Scan for the cell matching the given text and deliver its (x, y) coordinate at center. 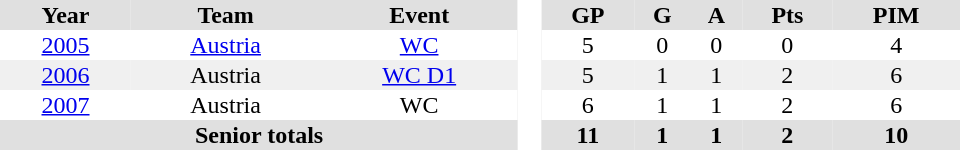
Year (66, 15)
Event (419, 15)
2006 (66, 75)
WC D1 (419, 75)
2005 (66, 45)
Pts (787, 15)
PIM (896, 15)
4 (896, 45)
Team (226, 15)
A (716, 15)
G (662, 15)
Senior totals (259, 135)
10 (896, 135)
11 (588, 135)
GP (588, 15)
2007 (66, 105)
